Return the [X, Y] coordinate for the center point of the cell that contains the specified text.  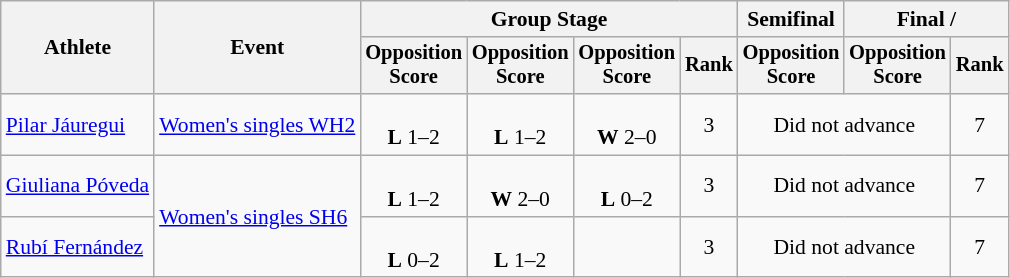
Semifinal [792, 19]
Women's singles SH6 [257, 217]
Rubí Fernández [78, 248]
Final / [926, 19]
Group Stage [548, 19]
Pilar Jáuregui [78, 124]
Athlete [78, 48]
Event [257, 48]
Women's singles WH2 [257, 124]
Giuliana Póveda [78, 186]
